Provide the (x, y) coordinate of the cell's center where the given text is located.  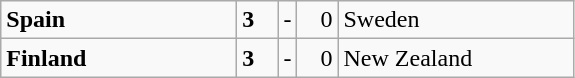
Sweden (456, 20)
Finland (119, 58)
Spain (119, 20)
New Zealand (456, 58)
